Search for the cell housing the specified text and yield its (X, Y) center coordinate. 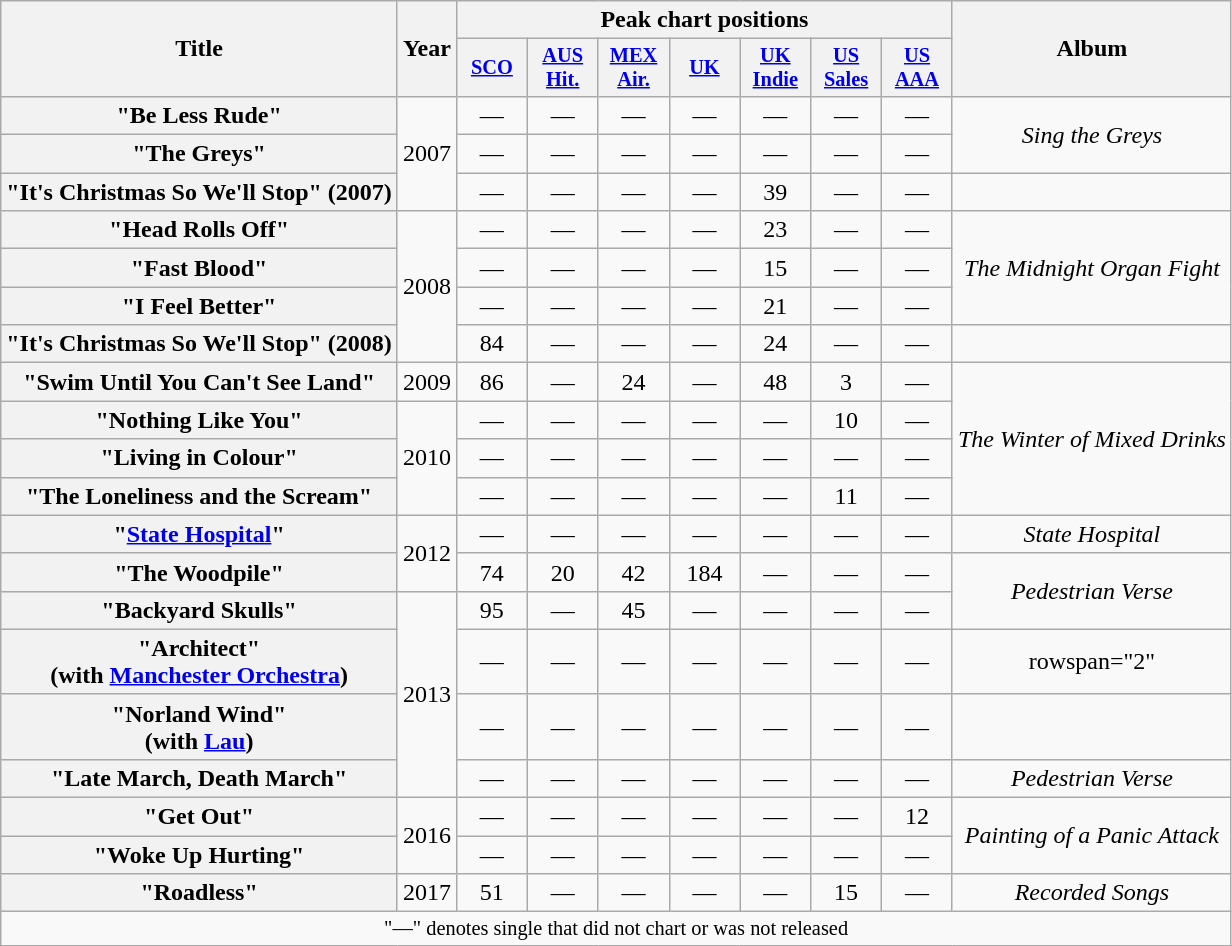
SCO (492, 68)
21 (776, 306)
"Woke Up Hurting" (200, 855)
2007 (426, 153)
10 (846, 420)
"State Hospital" (200, 534)
"Be Less Rude" (200, 115)
2013 (426, 694)
"Head Rolls Off" (200, 230)
"I Feel Better" (200, 306)
USAAA (918, 68)
184 (704, 572)
"—" denotes single that did not chart or was not released (616, 929)
39 (776, 192)
"The Greys" (200, 154)
"It's Christmas So We'll Stop" (2007) (200, 192)
42 (634, 572)
State Hospital (1092, 534)
48 (776, 382)
Title (200, 49)
Peak chart positions (704, 20)
"Nothing Like You" (200, 420)
Recorded Songs (1092, 893)
2016 (426, 836)
"Swim Until You Can't See Land" (200, 382)
"Late March, Death March" (200, 778)
"Norland Wind"(with Lau) (200, 726)
Sing the Greys (1092, 134)
"Backyard Skulls" (200, 610)
95 (492, 610)
12 (918, 817)
AUSHit. (562, 68)
"Architect"(with Manchester Orchestra) (200, 662)
51 (492, 893)
2010 (426, 458)
The Winter of Mixed Drinks (1092, 439)
The Midnight Organ Fight (1092, 268)
USSales (846, 68)
"Roadless" (200, 893)
2009 (426, 382)
"It's Christmas So We'll Stop" (2008) (200, 344)
rowspan="2" (1092, 662)
Painting of a Panic Attack (1092, 836)
45 (634, 610)
UKIndie (776, 68)
2017 (426, 893)
UK (704, 68)
"The Loneliness and the Scream" (200, 496)
Year (426, 49)
3 (846, 382)
20 (562, 572)
84 (492, 344)
"Get Out" (200, 817)
23 (776, 230)
"Fast Blood" (200, 268)
"Living in Colour" (200, 458)
Album (1092, 49)
"The Woodpile" (200, 572)
74 (492, 572)
86 (492, 382)
2012 (426, 553)
MEXAir. (634, 68)
11 (846, 496)
2008 (426, 287)
